Provide the (x, y) coordinate of the cell's center where the given text is located.  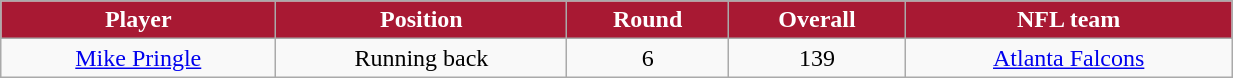
139 (816, 58)
Round (648, 20)
Player (138, 20)
Mike Pringle (138, 58)
6 (648, 58)
Atlanta Falcons (1069, 58)
Overall (816, 20)
Position (422, 20)
Running back (422, 58)
NFL team (1069, 20)
